Provide the (X, Y) coordinate of the cell's center where the given text is located.  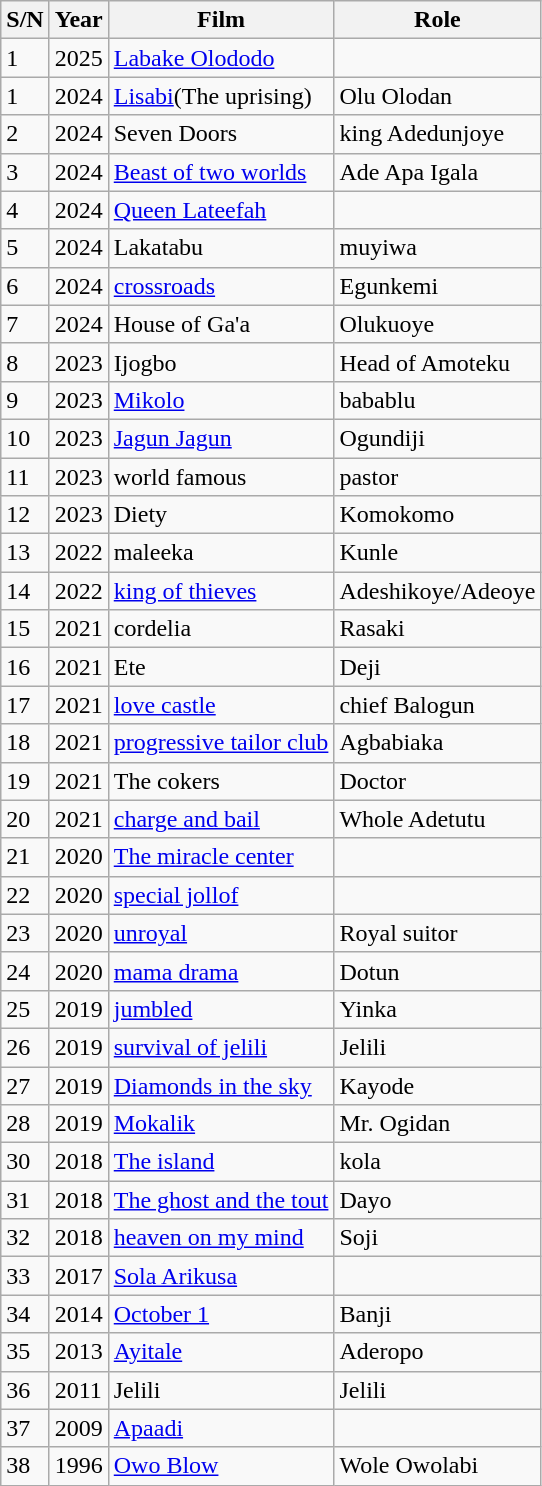
Banji (438, 1314)
8 (25, 362)
2014 (78, 1314)
32 (25, 1238)
muyiwa (438, 248)
The cokers (221, 781)
26 (25, 1047)
1996 (78, 1466)
special jollof (221, 895)
18 (25, 743)
Role (438, 20)
Mikolo (221, 400)
Ete (221, 667)
19 (25, 781)
21 (25, 857)
cordelia (221, 629)
pastor (438, 477)
survival of jelili (221, 1047)
9 (25, 400)
crossroads (221, 286)
Diety (221, 515)
27 (25, 1085)
25 (25, 1009)
Seven Doors (221, 134)
30 (25, 1162)
Doctor (438, 781)
Ogundiji (438, 438)
Film (221, 20)
progressive tailor club (221, 743)
Adeshikoye/Adeoye (438, 591)
Year (78, 20)
unroyal (221, 933)
Queen Lateefah (221, 210)
Soji (438, 1238)
Wole Owolabi (438, 1466)
jumbled (221, 1009)
babablu (438, 400)
king of thieves (221, 591)
The island (221, 1162)
love castle (221, 705)
24 (25, 971)
5 (25, 248)
Ayitale (221, 1352)
34 (25, 1314)
Owo Blow (221, 1466)
23 (25, 933)
2025 (78, 58)
28 (25, 1124)
Head of Amoteku (438, 362)
The ghost and the tout (221, 1200)
10 (25, 438)
2017 (78, 1276)
heaven on my mind (221, 1238)
Apaadi (221, 1428)
world famous (221, 477)
Komokomo (438, 515)
Lisabi(The uprising) (221, 96)
2011 (78, 1390)
7 (25, 324)
Rasaki (438, 629)
Jagun Jagun (221, 438)
Dayo (438, 1200)
6 (25, 286)
36 (25, 1390)
14 (25, 591)
Royal suitor (438, 933)
kola (438, 1162)
Egunkemi (438, 286)
Lakatabu (221, 248)
king Adedunjoye (438, 134)
charge and bail (221, 819)
37 (25, 1428)
13 (25, 553)
Sola Arikusa (221, 1276)
Yinka (438, 1009)
Beast of two worlds (221, 172)
38 (25, 1466)
31 (25, 1200)
Labake Olododo (221, 58)
Mokalik (221, 1124)
Dotun (438, 971)
Agbabiaka (438, 743)
11 (25, 477)
Aderopo (438, 1352)
Ijogbo (221, 362)
4 (25, 210)
Deji (438, 667)
S/N (25, 20)
2009 (78, 1428)
Whole Adetutu (438, 819)
Kunle (438, 553)
12 (25, 515)
October 1 (221, 1314)
Mr. Ogidan (438, 1124)
3 (25, 172)
chief Balogun (438, 705)
House of Ga'a (221, 324)
20 (25, 819)
mama drama (221, 971)
Diamonds in the sky (221, 1085)
Olu Olodan (438, 96)
16 (25, 667)
15 (25, 629)
Kayode (438, 1085)
33 (25, 1276)
Ade Apa Igala (438, 172)
22 (25, 895)
35 (25, 1352)
2 (25, 134)
2013 (78, 1352)
Olukuoye (438, 324)
The miracle center (221, 857)
17 (25, 705)
maleeka (221, 553)
